Determine the (X, Y) coordinate at the center of the cell enclosing the given text.  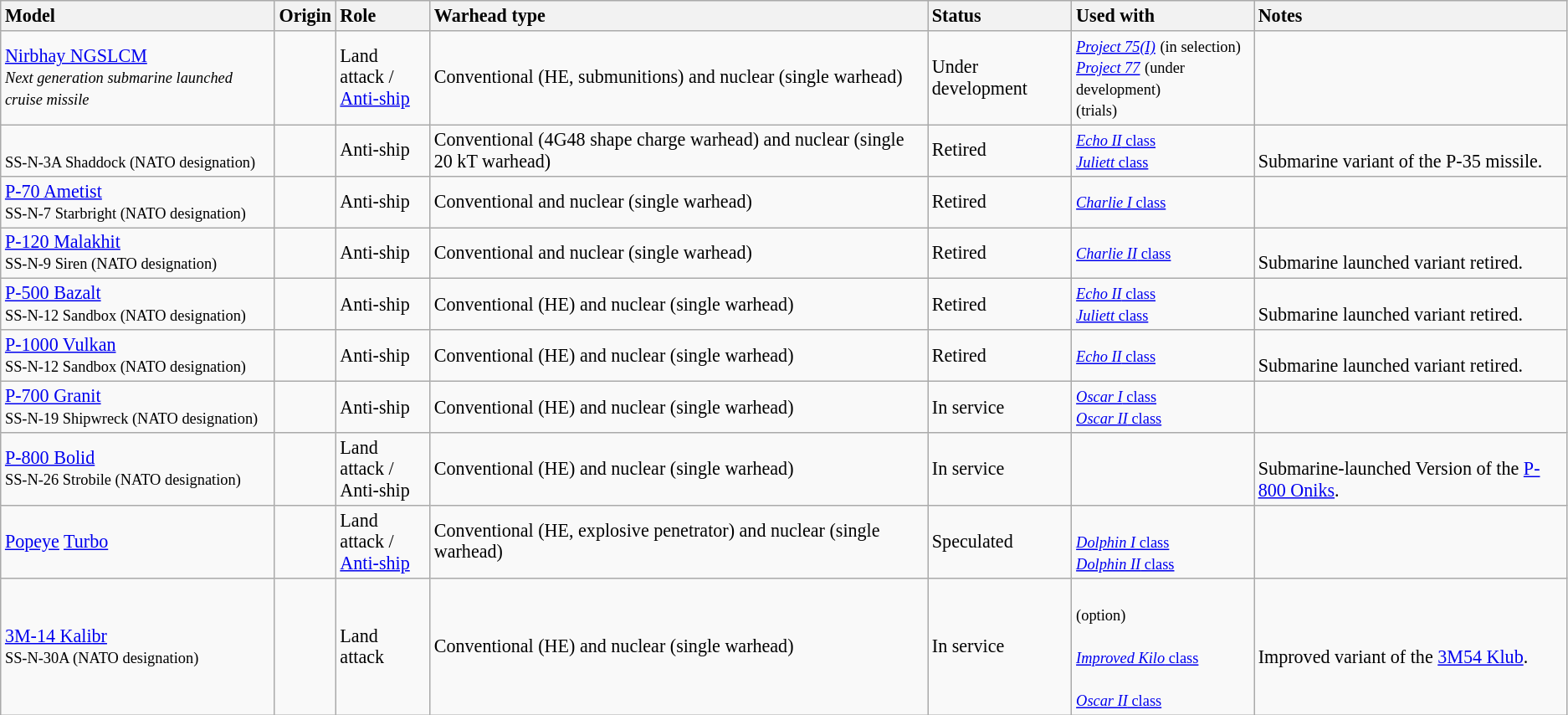
Conventional (HE, explosive penetrator) and nuclear (single warhead) (679, 541)
Echo II class (1163, 355)
3M-14 KalibrSS-N-30A (NATO designation) (138, 646)
P-800 BolidSS-N-26 Strobile (NATO designation) (138, 469)
P-500 BazaltSS-N-12 Sandbox (NATO designation) (138, 305)
Status (1000, 15)
Nirbhay NGSLCMNext generation submarine launched cruise missile (138, 77)
Role (382, 15)
Improved variant of the 3M54 Klub. (1411, 646)
Submarine-launched Version of the P-800 Oniks. (1411, 469)
Dolphin I classDolphin II class (1163, 541)
Charlie II class (1163, 253)
Used with (1163, 15)
P-70 AmetistSS-N-7 Starbright (NATO designation) (138, 201)
P-700 GranitSS-N-19 Shipwreck (NATO designation) (138, 407)
(option)Improved Kilo classOscar II class (1163, 646)
Under development (1000, 77)
Model (138, 15)
Notes (1411, 15)
Conventional (4G48 shape charge warhead) and nuclear (single 20 kT warhead) (679, 151)
Oscar I classOscar II class (1163, 407)
Speculated (1000, 541)
P-120 MalakhitSS-N-9 Siren (NATO designation) (138, 253)
SS-N-3A Shaddock (NATO designation) (138, 151)
Submarine variant of the P-35 missile. (1411, 151)
Origin (305, 15)
Land attack (382, 646)
Conventional (HE, submunitions) and nuclear (single warhead) (679, 77)
Charlie I class (1163, 201)
Project 75(I) (in selection)Project 77 (under development) (trials) (1163, 77)
Popeye Turbo (138, 541)
Warhead type (679, 15)
P-1000 VulkanSS-N-12 Sandbox (NATO designation) (138, 355)
